From the cell containing the given text, extract its center point as [x, y] coordinate. 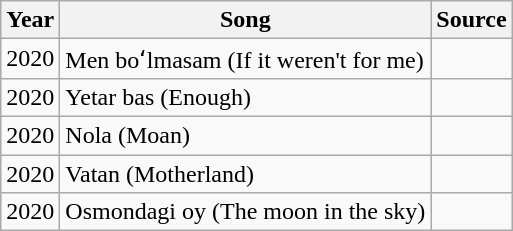
Source [472, 20]
Vatan (Motherland) [246, 173]
Yetar bas (Enough) [246, 97]
Men boʻlmasam (If it weren't for me) [246, 59]
Osmondagi oy (The moon in the sky) [246, 212]
Nola (Moan) [246, 135]
Song [246, 20]
Year [30, 20]
